Scan for the cell matching the given text and deliver its [x, y] coordinate at center. 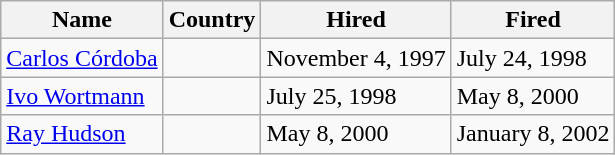
Name [82, 20]
January 8, 2002 [533, 134]
Ivo Wortmann [82, 96]
Hired [356, 20]
July 24, 1998 [533, 58]
Country [212, 20]
November 4, 1997 [356, 58]
Fired [533, 20]
July 25, 1998 [356, 96]
Carlos Córdoba [82, 58]
Ray Hudson [82, 134]
